Provide the (x, y) coordinate of the cell's center where the given text is located.  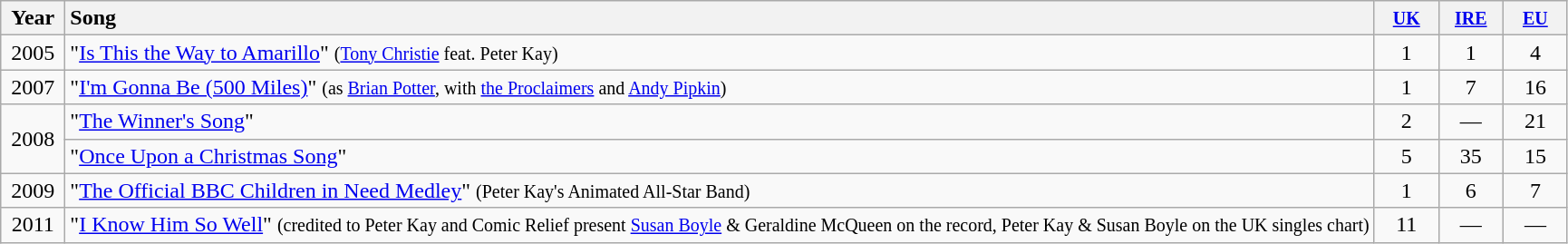
"The Official BBC Children in Need Medley" (Peter Kay's Animated All-Star Band) (720, 190)
2009 (33, 190)
2008 (33, 139)
2011 (33, 225)
16 (1535, 87)
Song (720, 18)
"I'm Gonna Be (500 Miles)" (as Brian Potter, with the Proclaimers and Andy Pipkin) (720, 87)
2005 (33, 53)
IRE (1470, 18)
"Is This the Way to Amarillo" (Tony Christie feat. Peter Kay) (720, 53)
UK (1407, 18)
EU (1535, 18)
"Once Upon a Christmas Song" (720, 156)
"The Winner's Song" (720, 122)
35 (1470, 156)
2007 (33, 87)
11 (1407, 225)
15 (1535, 156)
6 (1470, 190)
21 (1535, 122)
Year (33, 18)
2 (1407, 122)
5 (1407, 156)
4 (1535, 53)
